Return (x, y) of the center of cell containing provided text 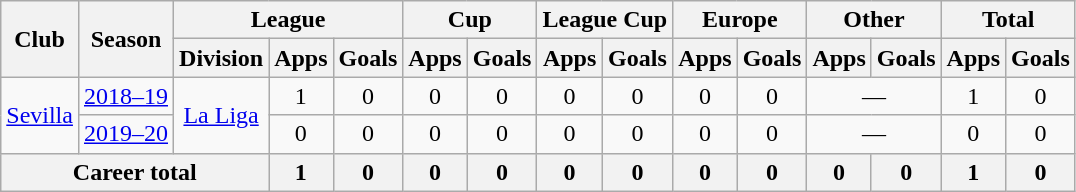
Sevilla (40, 115)
Club (40, 39)
La Liga (222, 115)
Other (874, 20)
2019–20 (126, 134)
Career total (135, 172)
Europe (740, 20)
Division (222, 58)
Season (126, 39)
League Cup (605, 20)
League (288, 20)
Cup (470, 20)
Total (1008, 20)
2018–19 (126, 96)
